Determine the (X, Y) coordinate at the center of the cell enclosing the given text.  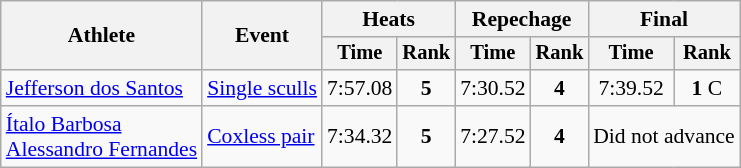
Single sculls (262, 88)
Did not advance (664, 136)
7:27.52 (492, 136)
Event (262, 36)
7:57.08 (360, 88)
Athlete (102, 36)
1 C (707, 88)
Heats (388, 19)
Jefferson dos Santos (102, 88)
7:30.52 (492, 88)
Repechage (522, 19)
7:34.32 (360, 136)
Ítalo BarbosaAlessandro Fernandes (102, 136)
7:39.52 (631, 88)
Coxless pair (262, 136)
Final (664, 19)
